For the text-containing cell, return its midpoint in [X, Y] coordinate format. 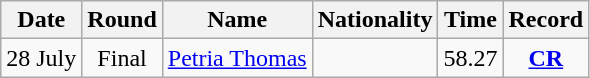
58.27 [470, 58]
Petria Thomas [237, 58]
Time [470, 20]
Nationality [375, 20]
Record [546, 20]
Date [42, 20]
Round [122, 20]
28 July [42, 58]
CR [546, 58]
Final [122, 58]
Name [237, 20]
